Output the [x, y] coordinate of the center of the cell containing the given text.  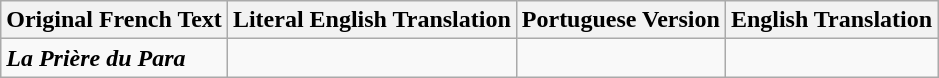
English Translation [831, 20]
Literal English Translation [372, 20]
La Prière du Para [114, 58]
Portuguese Version [620, 20]
Original French Text [114, 20]
